Detect which cell encompasses the target text, then output its (x, y) center coordinate. 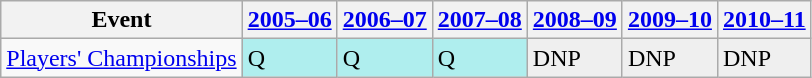
2005–06 (290, 20)
2006–07 (384, 20)
2009–10 (670, 20)
Players' Championships (122, 58)
2010–11 (764, 20)
2007–08 (480, 20)
Event (122, 20)
2008–09 (574, 20)
